Identify which cell holds the provided text, then report its (x, y) central coordinate. 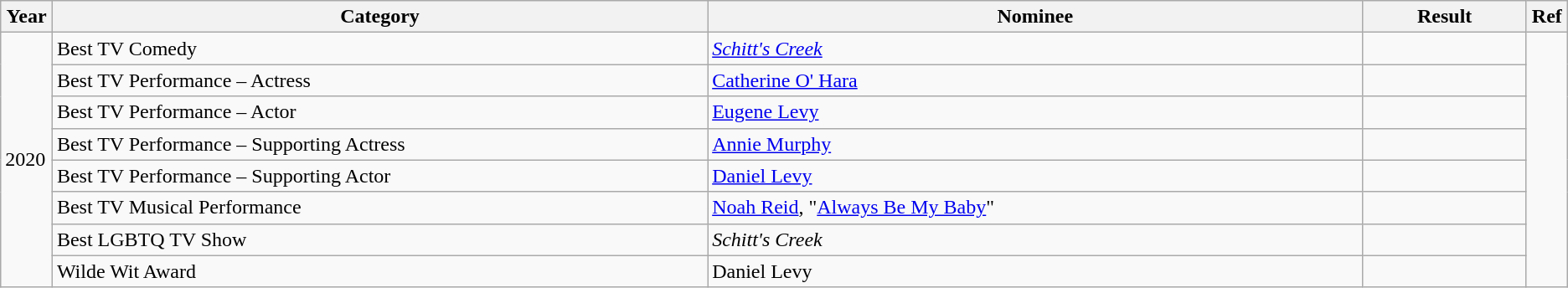
Best TV Comedy (379, 49)
Annie Murphy (1035, 144)
Best TV Performance – Supporting Actor (379, 176)
Best TV Performance – Actor (379, 112)
Result (1445, 17)
Best LGBTQ TV Show (379, 239)
Category (379, 17)
2020 (27, 160)
Nominee (1035, 17)
Wilde Wit Award (379, 271)
Eugene Levy (1035, 112)
Ref (1546, 17)
Noah Reid, "Always Be My Baby" (1035, 208)
Catherine O' Hara (1035, 80)
Year (27, 17)
Best TV Performance – Supporting Actress (379, 144)
Best TV Musical Performance (379, 208)
Best TV Performance – Actress (379, 80)
